For the text-containing cell, return its midpoint in [x, y] coordinate format. 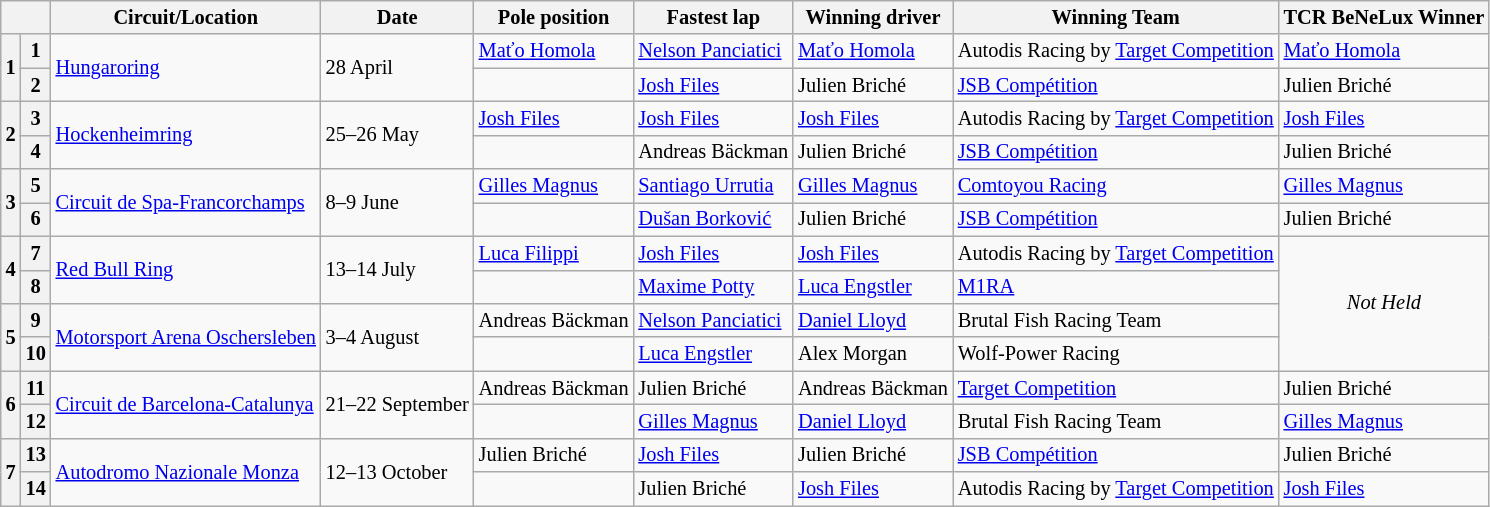
Alex Morgan [873, 354]
28 April [398, 68]
Pole position [554, 17]
8–9 June [398, 202]
Dušan Borković [713, 219]
Red Bull Ring [186, 270]
Not Held [1384, 304]
25–26 May [398, 134]
Winning Team [1116, 17]
10 [36, 354]
13–14 July [398, 270]
8 [36, 287]
Luca Filippi [554, 253]
3–4 August [398, 336]
9 [36, 320]
Circuit de Barcelona-Catalunya [186, 404]
Circuit de Spa-Francorchamps [186, 202]
Hungaroring [186, 68]
Comtoyou Racing [1116, 186]
Date [398, 17]
14 [36, 489]
M1RA [1116, 287]
Wolf-Power Racing [1116, 354]
Winning driver [873, 17]
Maxime Potty [713, 287]
Circuit/Location [186, 17]
Hockenheimring [186, 134]
12 [36, 421]
Motorsport Arena Oschersleben [186, 336]
TCR BeNeLux Winner [1384, 17]
11 [36, 388]
13 [36, 455]
Fastest lap [713, 17]
Santiago Urrutia [713, 186]
Target Competition [1116, 388]
12–13 October [398, 472]
Autodromo Nazionale Monza [186, 472]
21–22 September [398, 404]
